For the text-containing cell, return its midpoint in [x, y] coordinate format. 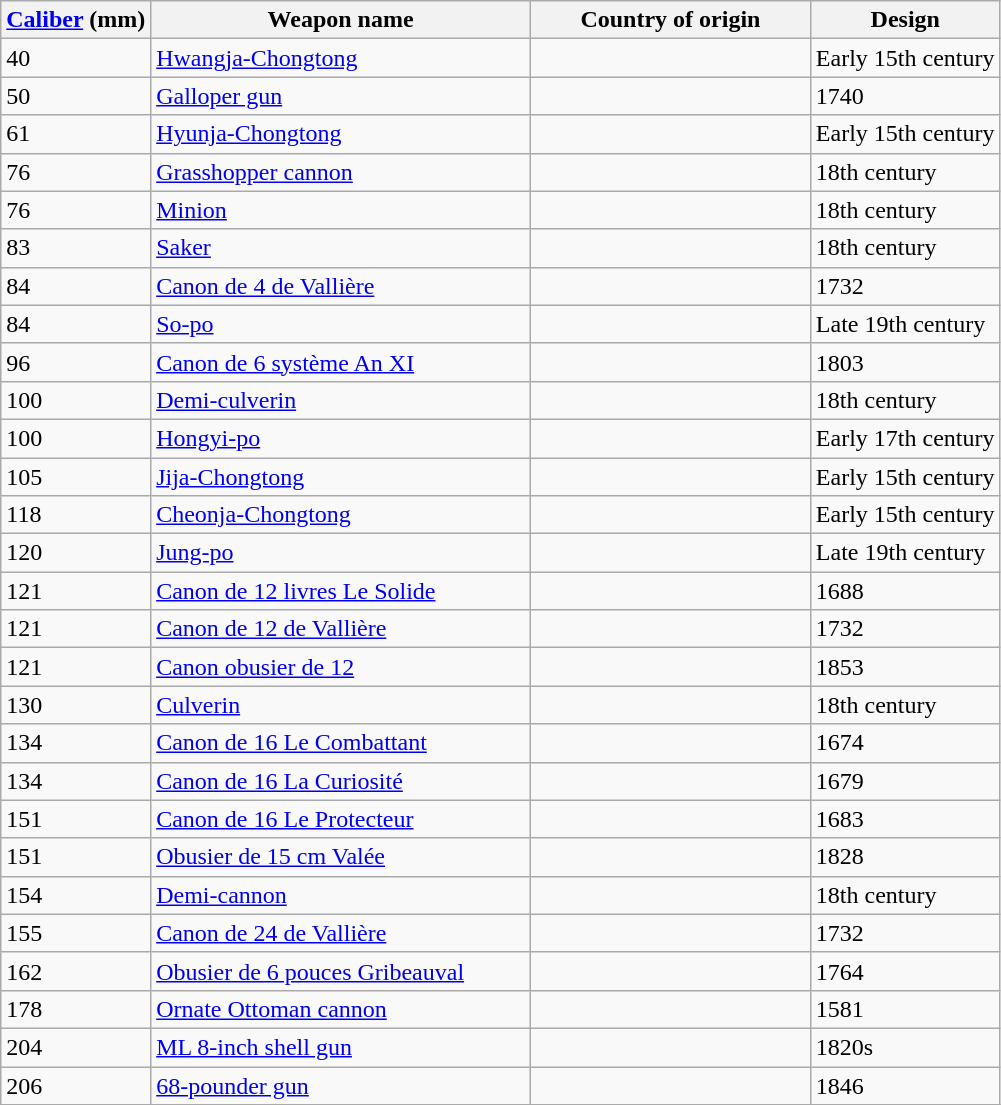
Weapon name [341, 20]
120 [76, 553]
105 [76, 477]
1853 [905, 667]
So-po [341, 324]
Canon de 16 Le Combattant [341, 743]
Culverin [341, 705]
1828 [905, 857]
Jija-Chongtong [341, 477]
Obusier de 15 cm Valée [341, 857]
Canon de 12 de Vallière [341, 629]
1674 [905, 743]
206 [76, 1085]
Saker [341, 248]
1683 [905, 819]
40 [76, 58]
204 [76, 1047]
1740 [905, 96]
Hwangja-Chongtong [341, 58]
Caliber (mm) [76, 20]
Country of origin [670, 20]
1803 [905, 362]
Obusier de 6 pouces Gribeauval [341, 971]
Minion [341, 210]
Canon de 16 La Curiosité [341, 781]
Ornate Ottoman cannon [341, 1009]
1764 [905, 971]
Early 17th century [905, 438]
61 [76, 134]
50 [76, 96]
Canon de 12 livres Le Solide [341, 591]
Hongyi-po [341, 438]
1820s [905, 1047]
1581 [905, 1009]
Canon de 6 système An XI [341, 362]
Demi-culverin [341, 400]
1846 [905, 1085]
1688 [905, 591]
162 [76, 971]
178 [76, 1009]
Canon de 4 de Vallière [341, 286]
155 [76, 933]
Grasshopper cannon [341, 172]
Cheonja-Chongtong [341, 515]
1679 [905, 781]
Jung-po [341, 553]
Galloper gun [341, 96]
68-pounder gun [341, 1085]
Canon obusier de 12 [341, 667]
Canon de 24 de Vallière [341, 933]
83 [76, 248]
ML 8-inch shell gun [341, 1047]
Design [905, 20]
Demi-cannon [341, 895]
154 [76, 895]
130 [76, 705]
Canon de 16 Le Protecteur [341, 819]
Hyunja-Chongtong [341, 134]
118 [76, 515]
96 [76, 362]
